Output the [X, Y] coordinate of the center of the cell containing the given text.  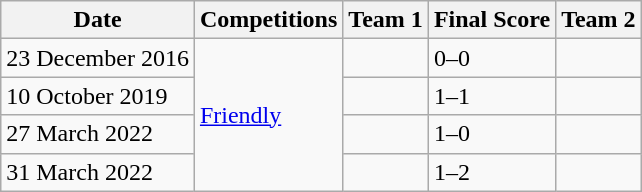
0–0 [492, 58]
Friendly [268, 115]
23 December 2016 [98, 58]
27 March 2022 [98, 134]
31 March 2022 [98, 172]
Date [98, 20]
1–1 [492, 96]
10 October 2019 [98, 96]
Team 1 [386, 20]
Final Score [492, 20]
Team 2 [599, 20]
1–2 [492, 172]
Competitions [268, 20]
1–0 [492, 134]
